Capture the cell that displays the provided text and extract its (X, Y) central coordinate. 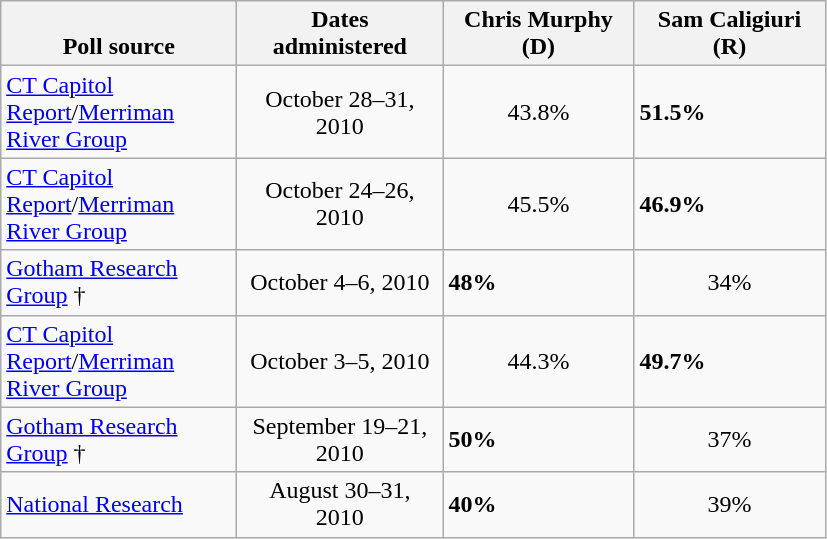
40% (538, 504)
46.9% (730, 204)
50% (538, 440)
45.5% (538, 204)
National Research (119, 504)
Sam Caligiuri (R) (730, 34)
49.7% (730, 361)
September 19–21, 2010 (340, 440)
43.8% (538, 112)
37% (730, 440)
44.3% (538, 361)
39% (730, 504)
August 30–31, 2010 (340, 504)
October 3–5, 2010 (340, 361)
Dates administered (340, 34)
48% (538, 282)
Poll source (119, 34)
Chris Murphy (D) (538, 34)
October 24–26, 2010 (340, 204)
34% (730, 282)
October 4–6, 2010 (340, 282)
51.5% (730, 112)
October 28–31, 2010 (340, 112)
